From the cell containing the given text, extract its center point as [X, Y] coordinate. 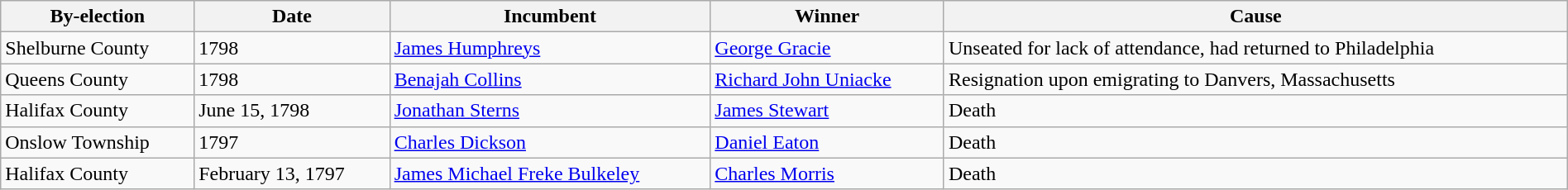
Charles Morris [827, 173]
Benajah Collins [550, 79]
Onslow Township [98, 142]
Date [293, 17]
By-election [98, 17]
James Michael Freke Bulkeley [550, 173]
Incumbent [550, 17]
Queens County [98, 79]
Resignation upon emigrating to Danvers, Massachusetts [1255, 79]
Daniel Eaton [827, 142]
Winner [827, 17]
June 15, 1798 [293, 111]
Richard John Uniacke [827, 79]
Cause [1255, 17]
James Stewart [827, 111]
February 13, 1797 [293, 173]
Unseated for lack of attendance, had returned to Philadelphia [1255, 48]
James Humphreys [550, 48]
Jonathan Sterns [550, 111]
Shelburne County [98, 48]
1797 [293, 142]
George Gracie [827, 48]
Charles Dickson [550, 142]
